Determine the [X, Y] coordinate at the center of the cell enclosing the given text.  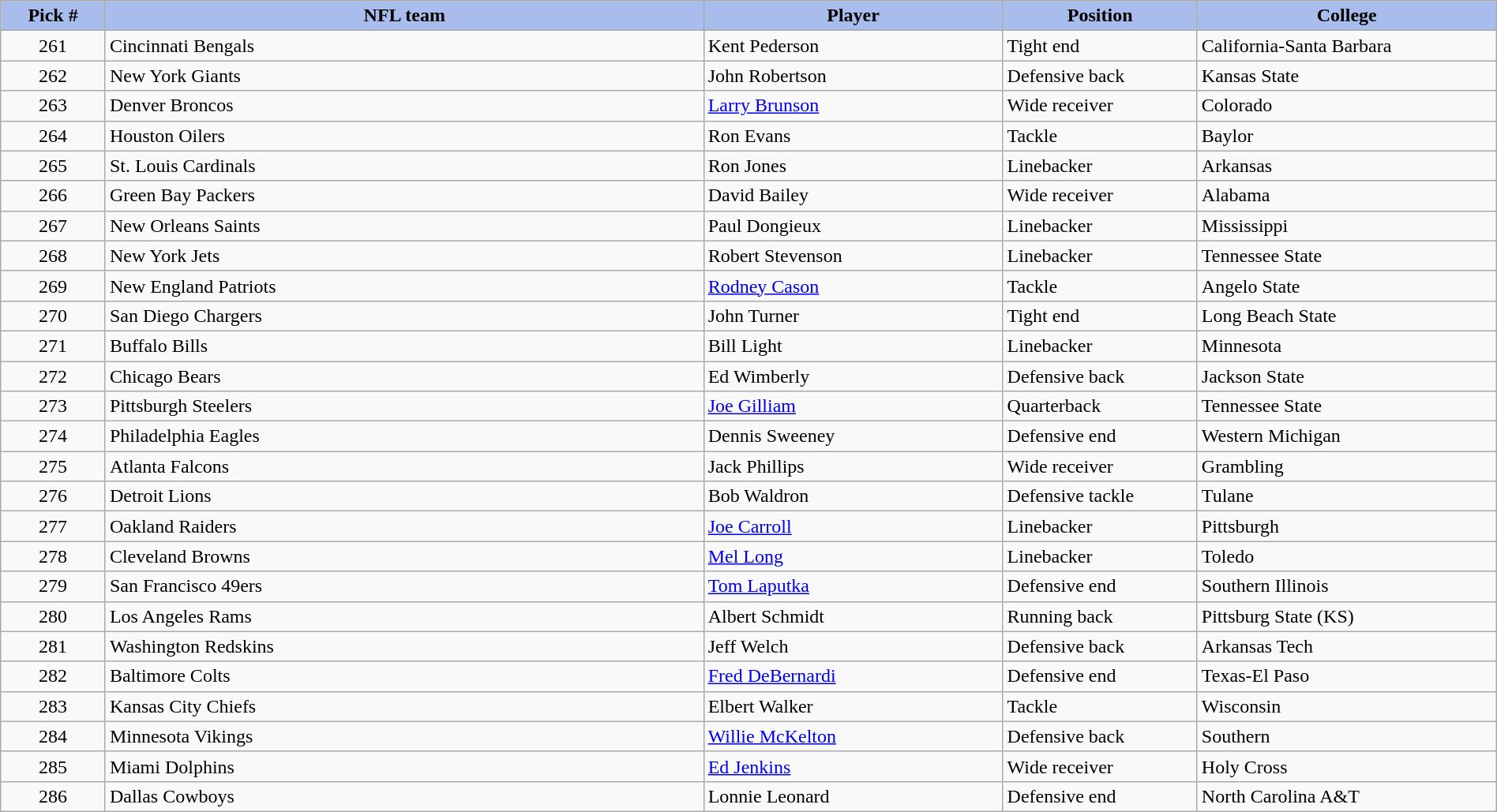
Baltimore Colts [404, 676]
Bill Light [853, 346]
Atlanta Falcons [404, 466]
Jackson State [1347, 376]
Holy Cross [1347, 766]
New York Jets [404, 256]
Southern [1347, 736]
271 [54, 346]
266 [54, 196]
Pittsburgh [1347, 526]
San Francisco 49ers [404, 586]
268 [54, 256]
Kansas State [1347, 76]
Angelo State [1347, 286]
New Orleans Saints [404, 226]
Texas-El Paso [1347, 676]
Larry Brunson [853, 106]
Long Beach State [1347, 316]
Joe Gilliam [853, 406]
264 [54, 136]
267 [54, 226]
Lonnie Leonard [853, 796]
275 [54, 466]
276 [54, 496]
Oakland Raiders [404, 526]
San Diego Chargers [404, 316]
Alabama [1347, 196]
Rodney Cason [853, 286]
New York Giants [404, 76]
Toledo [1347, 556]
Mel Long [853, 556]
Ed Wimberly [853, 376]
Tom Laputka [853, 586]
Jeff Welch [853, 646]
278 [54, 556]
Washington Redskins [404, 646]
280 [54, 616]
Joe Carroll [853, 526]
Tulane [1347, 496]
New England Patriots [404, 286]
Paul Dongieux [853, 226]
College [1347, 16]
NFL team [404, 16]
Robert Stevenson [853, 256]
Ed Jenkins [853, 766]
263 [54, 106]
North Carolina A&T [1347, 796]
272 [54, 376]
Quarterback [1100, 406]
Arkansas Tech [1347, 646]
262 [54, 76]
Jack Phillips [853, 466]
David Bailey [853, 196]
284 [54, 736]
261 [54, 46]
Buffalo Bills [404, 346]
265 [54, 166]
Pittsburgh Steelers [404, 406]
Wisconsin [1347, 706]
Ron Jones [853, 166]
269 [54, 286]
Fred DeBernardi [853, 676]
California-Santa Barbara [1347, 46]
Philadelphia Eagles [404, 436]
Player [853, 16]
Willie McKelton [853, 736]
Defensive tackle [1100, 496]
Grambling [1347, 466]
Miami Dolphins [404, 766]
Running back [1100, 616]
Cleveland Browns [404, 556]
Minnesota Vikings [404, 736]
281 [54, 646]
Elbert Walker [853, 706]
Cincinnati Bengals [404, 46]
Ron Evans [853, 136]
279 [54, 586]
277 [54, 526]
Albert Schmidt [853, 616]
274 [54, 436]
Dallas Cowboys [404, 796]
Pick # [54, 16]
Detroit Lions [404, 496]
Southern Illinois [1347, 586]
286 [54, 796]
Colorado [1347, 106]
Arkansas [1347, 166]
Position [1100, 16]
Bob Waldron [853, 496]
270 [54, 316]
Mississippi [1347, 226]
Denver Broncos [404, 106]
273 [54, 406]
Chicago Bears [404, 376]
Green Bay Packers [404, 196]
Los Angeles Rams [404, 616]
Dennis Sweeney [853, 436]
282 [54, 676]
Pittsburg State (KS) [1347, 616]
Minnesota [1347, 346]
Western Michigan [1347, 436]
283 [54, 706]
Houston Oilers [404, 136]
285 [54, 766]
John Turner [853, 316]
Kansas City Chiefs [404, 706]
John Robertson [853, 76]
Kent Pederson [853, 46]
St. Louis Cardinals [404, 166]
Baylor [1347, 136]
